Locate the cell with the specified text and output its (x, y) center coordinate. 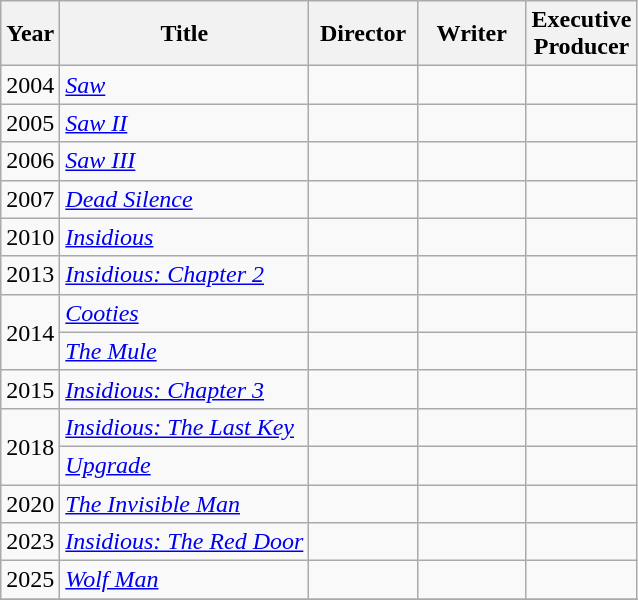
2004 (30, 85)
2006 (30, 161)
The Invisible Man (184, 503)
2025 (30, 580)
Saw III (184, 161)
Title (184, 34)
Insidious: Chapter 3 (184, 389)
2013 (30, 275)
Saw (184, 85)
2015 (30, 389)
Insidious: The Last Key (184, 427)
Insidious (184, 237)
Wolf Man (184, 580)
The Mule (184, 351)
2005 (30, 123)
Year (30, 34)
2007 (30, 199)
Upgrade (184, 465)
2010 (30, 237)
2023 (30, 542)
2014 (30, 332)
Insidious: Chapter 2 (184, 275)
ExecutiveProducer (582, 34)
Saw II (184, 123)
2020 (30, 503)
Director (364, 34)
Cooties (184, 313)
2018 (30, 446)
Writer (472, 34)
Insidious: The Red Door (184, 542)
Dead Silence (184, 199)
